For the text-containing cell, return its midpoint in (X, Y) coordinate format. 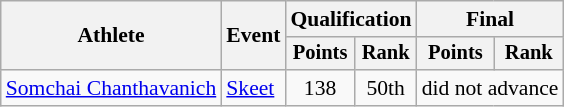
Final (490, 19)
138 (320, 88)
Athlete (112, 36)
Somchai Chanthavanich (112, 88)
Qualification (350, 19)
did not advance (490, 88)
Skeet (253, 88)
Event (253, 36)
50th (386, 88)
